Extract the [x, y] coordinate from the center of the cell holding the provided text.  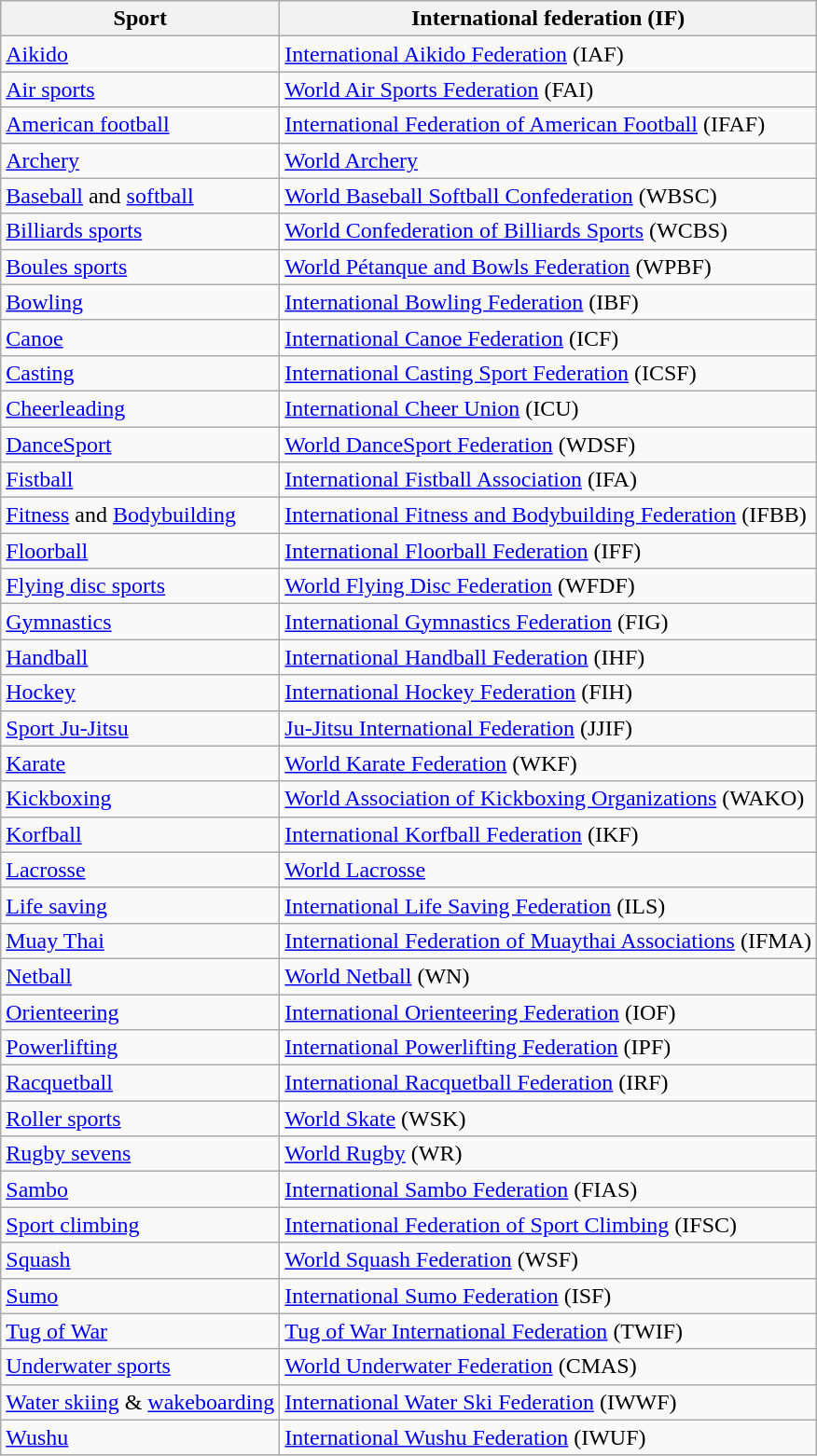
Sumo [140, 1296]
Canoe [140, 337]
World Pétanque and Bowls Federation (WPBF) [548, 267]
Casting [140, 373]
World Squash Federation (WSF) [548, 1260]
International federation (IF) [548, 19]
World DanceSport Federation (WDSF) [548, 445]
Aikido [140, 54]
International Fistball Association (IFA) [548, 480]
Tug of War [140, 1331]
International Federation of Sport Climbing (IFSC) [548, 1225]
World Skate (WSK) [548, 1119]
Bowling [140, 302]
World Air Sports Federation (FAI) [548, 89]
Powerlifting [140, 1048]
International Sambo Federation (FIAS) [548, 1189]
International Powerlifting Federation (IPF) [548, 1048]
International Gymnastics Federation (FIG) [548, 622]
Roller sports [140, 1119]
Fitness and Bodybuilding [140, 515]
International Sumo Federation (ISF) [548, 1296]
Hockey [140, 693]
International Wushu Federation (IWUF) [548, 1437]
Muay Thai [140, 941]
Wushu [140, 1437]
International Federation of American Football (IFAF) [548, 125]
Underwater sports [140, 1367]
Lacrosse [140, 870]
International Orienteering Federation (IOF) [548, 1011]
Orienteering [140, 1011]
Archery [140, 160]
International Cheer Union (ICU) [548, 408]
Rugby sevens [140, 1154]
Fistball [140, 480]
International Handball Federation (IHF) [548, 657]
Sport climbing [140, 1225]
American football [140, 125]
International Casting Sport Federation (ICSF) [548, 373]
Sambo [140, 1189]
World Netball (WN) [548, 976]
Baseball and softball [140, 196]
International Racquetball Federation (IRF) [548, 1083]
World Rugby (WR) [548, 1154]
World Confederation of Billiards Sports (WCBS) [548, 231]
Squash [140, 1260]
Sport [140, 19]
World Lacrosse [548, 870]
Life saving [140, 905]
World Association of Kickboxing Organizations (WAKO) [548, 799]
International Korfball Federation (IKF) [548, 834]
International Water Ski Federation (IWWF) [548, 1402]
Racquetball [140, 1083]
International Bowling Federation (IBF) [548, 302]
Karate [140, 763]
World Karate Federation (WKF) [548, 763]
Boules sports [140, 267]
International Life Saving Federation (ILS) [548, 905]
International Canoe Federation (ICF) [548, 337]
DanceSport [140, 445]
Cheerleading [140, 408]
Billiards sports [140, 231]
International Fitness and Bodybuilding Federation (IFBB) [548, 515]
Kickboxing [140, 799]
Gymnastics [140, 622]
Ju-Jitsu International Federation (JJIF) [548, 728]
International Floorball Federation (IFF) [548, 551]
Korfball [140, 834]
Handball [140, 657]
World Baseball Softball Confederation (WBSC) [548, 196]
International Hockey Federation (FIH) [548, 693]
Flying disc sports [140, 586]
Netball [140, 976]
World Underwater Federation (CMAS) [548, 1367]
Tug of War International Federation (TWIF) [548, 1331]
Water skiing & wakeboarding [140, 1402]
Air sports [140, 89]
International Federation of Muaythai Associations (IFMA) [548, 941]
World Flying Disc Federation (WFDF) [548, 586]
Sport Ju-Jitsu [140, 728]
International Aikido Federation (IAF) [548, 54]
Floorball [140, 551]
World Archery [548, 160]
